Detect which cell encompasses the target text, then output its [X, Y] center coordinate. 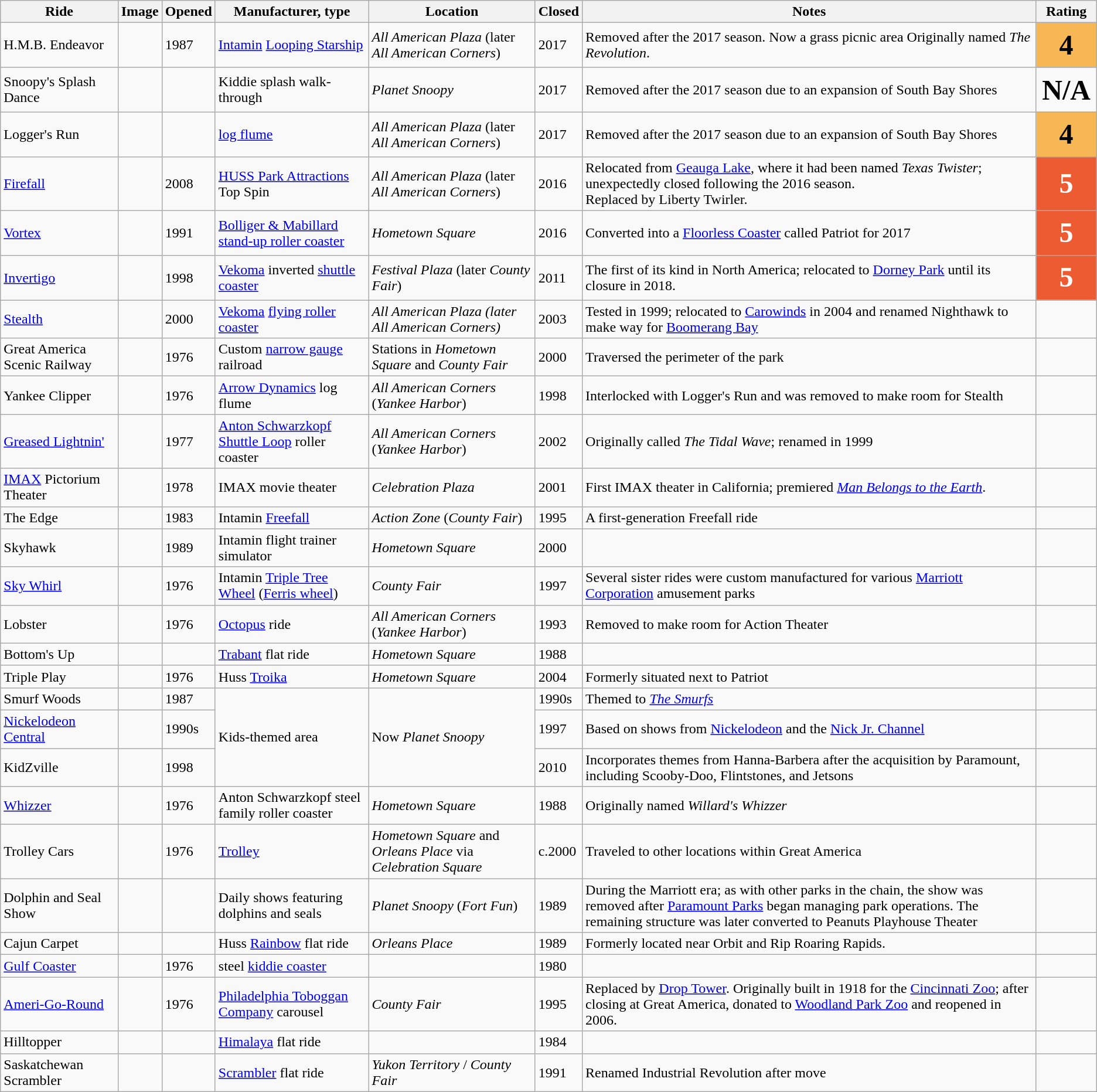
Traversed the perimeter of the park [809, 358]
Converted into a Floorless Coaster called Patriot for 2017 [809, 233]
Bolliger & Mabillard stand-up roller coaster [292, 233]
Formerly located near Orbit and Rip Roaring Rapids. [809, 944]
Yukon Territory / County Fair [452, 1073]
1983 [189, 518]
Triple Play [59, 676]
1993 [558, 624]
KidZville [59, 768]
N/A [1067, 90]
Huss Troika [292, 676]
IMAX movie theater [292, 488]
Removed to make room for Action Theater [809, 624]
steel kiddie coaster [292, 966]
Vekoma flying roller coaster [292, 319]
Based on shows from Nickelodeon and the Nick Jr. Channel [809, 729]
1984 [558, 1042]
Yankee Clipper [59, 395]
Skyhawk [59, 547]
Greased Lightnin' [59, 441]
1977 [189, 441]
Saskatchewan Scrambler [59, 1073]
Removed after the 2017 season. Now a grass picnic area Originally named The Revolution. [809, 45]
Anton Schwarzkopf Shuttle Loop roller coaster [292, 441]
Gulf Coaster [59, 966]
Intamin Freefall [292, 518]
Philadelphia Toboggan Company carousel [292, 1004]
Several sister rides were custom manufactured for various Marriott Corporation amusement parks [809, 586]
2001 [558, 488]
Great America Scenic Railway [59, 358]
Hometown Square and Orleans Place via Celebration Square [452, 852]
Notes [809, 12]
The Edge [59, 518]
The first of its kind in North America; relocated to Dorney Park until its closure in 2018. [809, 278]
Interlocked with Logger's Run and was removed to make room for Stealth [809, 395]
Smurf Woods [59, 699]
Rating [1067, 12]
2003 [558, 319]
Logger's Run [59, 134]
Manufacturer, type [292, 12]
Intamin flight trainer simulator [292, 547]
Orleans Place [452, 944]
Sky Whirl [59, 586]
Daily shows featuring dolphins and seals [292, 906]
Planet Snoopy (Fort Fun) [452, 906]
1980 [558, 966]
Location [452, 12]
Vekoma inverted shuttle coaster [292, 278]
Invertigo [59, 278]
Kids-themed area [292, 737]
Intamin Looping Starship [292, 45]
Opened [189, 12]
Now Planet Snoopy [452, 737]
Nickelodeon Central [59, 729]
Vortex [59, 233]
Scrambler flat ride [292, 1073]
Tested in 1999; relocated to Carowinds in 2004 and renamed Nighthawk to make way for Boomerang Bay [809, 319]
Image [139, 12]
Custom narrow gauge railroad [292, 358]
Originally named Willard's Whizzer [809, 805]
2002 [558, 441]
Kiddie splash walk-through [292, 90]
Incorporates themes from Hanna-Barbera after the acquisition by Paramount, including Scooby-Doo, Flintstones, and Jetsons [809, 768]
Anton Schwarzkopf steel family roller coaster [292, 805]
Snoopy's Splash Dance [59, 90]
Renamed Industrial Revolution after move [809, 1073]
Ride [59, 12]
2008 [189, 183]
Intamin Triple Tree Wheel (Ferris wheel) [292, 586]
Lobster [59, 624]
2010 [558, 768]
Traveled to other locations within Great America [809, 852]
Arrow Dynamics log flume [292, 395]
Planet Snoopy [452, 90]
Octopus ride [292, 624]
H.M.B. Endeavor [59, 45]
Themed to The Smurfs [809, 699]
2011 [558, 278]
Huss Rainbow flat ride [292, 944]
Hilltopper [59, 1042]
Cajun Carpet [59, 944]
2004 [558, 676]
HUSS Park Attractions Top Spin [292, 183]
Firefall [59, 183]
First IMAX theater in California; premiered Man Belongs to the Earth. [809, 488]
Whizzer [59, 805]
Relocated from Geauga Lake, where it had been named Texas Twister; unexpectedly closed following the 2016 season.Replaced by Liberty Twirler. [809, 183]
log flume [292, 134]
Trabant flat ride [292, 654]
Formerly situated next to Patriot [809, 676]
Festival Plaza (later County Fair) [452, 278]
Action Zone (County Fair) [452, 518]
1978 [189, 488]
c.2000 [558, 852]
Celebration Plaza [452, 488]
Dolphin and Seal Show [59, 906]
Bottom's Up [59, 654]
A first-generation Freefall ride [809, 518]
Originally called The Tidal Wave; renamed in 1999 [809, 441]
Himalaya flat ride [292, 1042]
Trolley Cars [59, 852]
Stations in Hometown Square and County Fair [452, 358]
Closed [558, 12]
Trolley [292, 852]
Ameri-Go-Round [59, 1004]
IMAX Pictorium Theater [59, 488]
Stealth [59, 319]
